Determine the (x, y) coordinate at the center of the cell enclosing the given text.  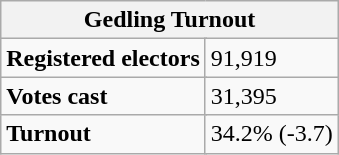
31,395 (272, 96)
91,919 (272, 58)
Registered electors (104, 58)
Votes cast (104, 96)
Turnout (104, 134)
Gedling Turnout (170, 20)
34.2% (-3.7) (272, 134)
